Scan for the cell matching the given text and deliver its (x, y) coordinate at center. 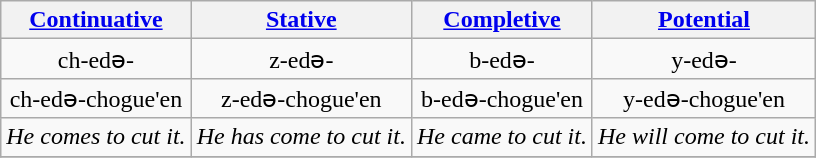
Potential (704, 20)
He comes to cut it. (96, 137)
Stative (301, 20)
Continuative (96, 20)
b-edə- (502, 59)
y-edə-chogue'en (704, 98)
He came to cut it. (502, 137)
ch-edə- (96, 59)
ch-edə-chogue'en (96, 98)
b-edə-chogue'en (502, 98)
He will come to cut it. (704, 137)
y-edə- (704, 59)
He has come to cut it. (301, 137)
Completive (502, 20)
z-edə-chogue'en (301, 98)
z-edə- (301, 59)
